Pinpoint the cell where the given text exists, returning its (X, Y) midpoint coordinate. 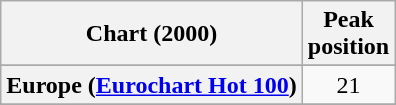
Chart (2000) (152, 34)
Peakposition (348, 34)
Europe (Eurochart Hot 100) (152, 85)
21 (348, 85)
